Determine the [X, Y] coordinate at the center of the cell enclosing the given text.  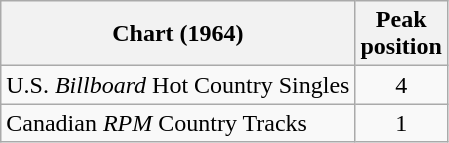
Peakposition [401, 34]
4 [401, 85]
U.S. Billboard Hot Country Singles [178, 85]
Chart (1964) [178, 34]
1 [401, 123]
Canadian RPM Country Tracks [178, 123]
